Return the (x, y) coordinate for the center point of the cell that contains the specified text.  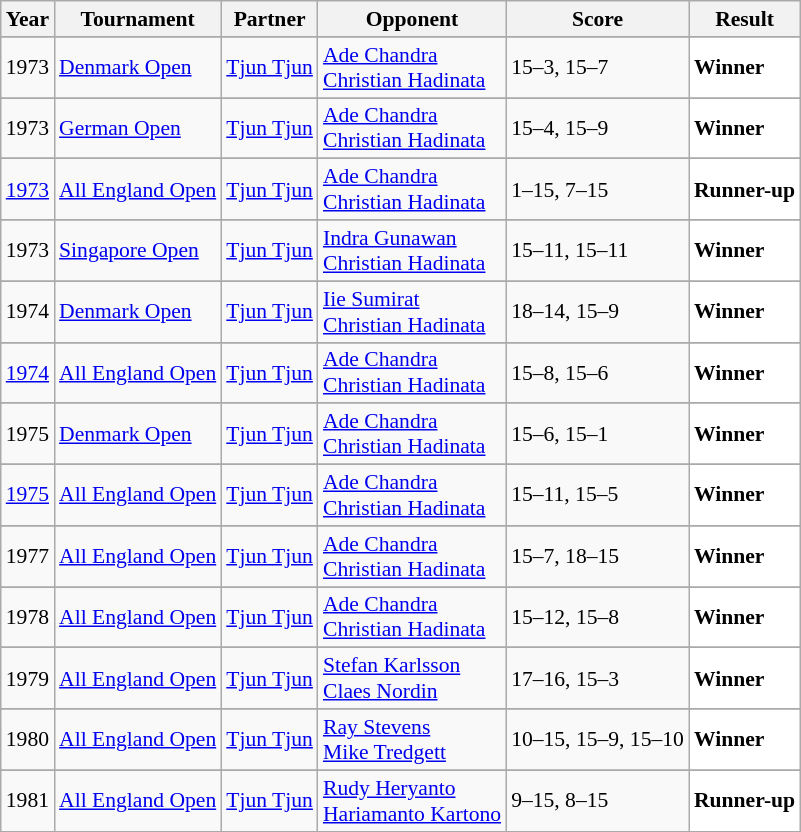
1980 (28, 740)
Iie Sumirat Christian Hadinata (412, 312)
Stefan Karlsson Claes Nordin (412, 678)
17–16, 15–3 (598, 678)
Singapore Open (138, 250)
1977 (28, 556)
Opponent (412, 19)
Score (598, 19)
Partner (270, 19)
1–15, 7–15 (598, 190)
German Open (138, 128)
15–6, 15–1 (598, 434)
Result (744, 19)
1981 (28, 800)
Rudy Heryanto Hariamanto Kartono (412, 800)
Indra Gunawan Christian Hadinata (412, 250)
9–15, 8–15 (598, 800)
15–4, 15–9 (598, 128)
15–11, 15–5 (598, 496)
Tournament (138, 19)
15–11, 15–11 (598, 250)
15–3, 15–7 (598, 68)
15–7, 18–15 (598, 556)
Ray Stevens Mike Tredgett (412, 740)
18–14, 15–9 (598, 312)
1978 (28, 618)
10–15, 15–9, 15–10 (598, 740)
15–12, 15–8 (598, 618)
Year (28, 19)
1979 (28, 678)
15–8, 15–6 (598, 372)
